Pinpoint the cell where the given text exists, returning its (x, y) midpoint coordinate. 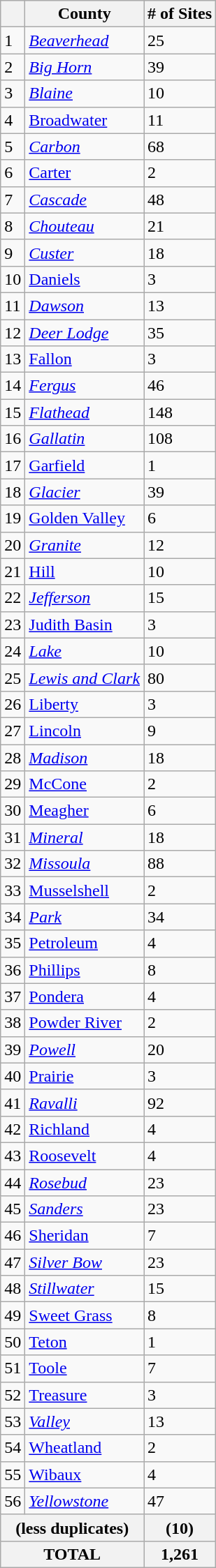
Mineral (85, 837)
Pondera (85, 996)
Teton (85, 1342)
37 (13, 996)
45 (13, 1209)
Missoula (85, 864)
Liberty (85, 704)
Carter (85, 173)
Powder River (85, 1023)
Prairie (85, 1076)
Judith Basin (85, 625)
Wibaux (85, 1474)
Glacier (85, 492)
Cascade (85, 200)
Petroleum (85, 943)
19 (13, 518)
Flathead (85, 412)
Stillwater (85, 1289)
Blaine (85, 94)
Ravalli (85, 1103)
51 (13, 1368)
Big Horn (85, 67)
Meagher (85, 811)
Carbon (85, 147)
42 (13, 1129)
38 (13, 1023)
29 (13, 784)
Daniels (85, 279)
Silver Bow (85, 1262)
Fallon (85, 359)
Jefferson (85, 598)
56 (13, 1501)
41 (13, 1103)
Wheatland (85, 1448)
Broadwater (85, 120)
Hill (85, 572)
Treasure (85, 1395)
16 (13, 439)
Phillips (85, 970)
49 (13, 1315)
32 (13, 864)
Lake (85, 651)
Lewis and Clark (85, 678)
Garfield (85, 465)
43 (13, 1156)
52 (13, 1395)
Sweet Grass (85, 1315)
33 (13, 890)
Dawson (85, 306)
Powell (85, 1050)
92 (180, 1103)
Madison (85, 757)
(less duplicates) (73, 1528)
Chouteau (85, 226)
Roosevelt (85, 1156)
Richland (85, 1129)
50 (13, 1342)
Sanders (85, 1209)
Toole (85, 1368)
Sheridan (85, 1236)
Fergus (85, 386)
Golden Valley (85, 518)
54 (13, 1448)
26 (13, 704)
# of Sites (180, 14)
Rosebud (85, 1183)
28 (13, 757)
Deer Lodge (85, 333)
108 (180, 439)
44 (13, 1183)
(10) (180, 1528)
14 (13, 386)
68 (180, 147)
1,261 (180, 1554)
County (85, 14)
Musselshell (85, 890)
Lincoln (85, 731)
TOTAL (73, 1554)
27 (13, 731)
22 (13, 598)
5 (13, 147)
Park (85, 917)
Custer (85, 253)
53 (13, 1421)
40 (13, 1076)
24 (13, 651)
Beaverhead (85, 40)
31 (13, 837)
36 (13, 970)
Granite (85, 545)
Valley (85, 1421)
17 (13, 465)
Yellowstone (85, 1501)
McCone (85, 784)
Gallatin (85, 439)
80 (180, 678)
88 (180, 864)
148 (180, 412)
55 (13, 1474)
30 (13, 811)
